Return the (X, Y) coordinate for the center point of the cell that contains the specified text.  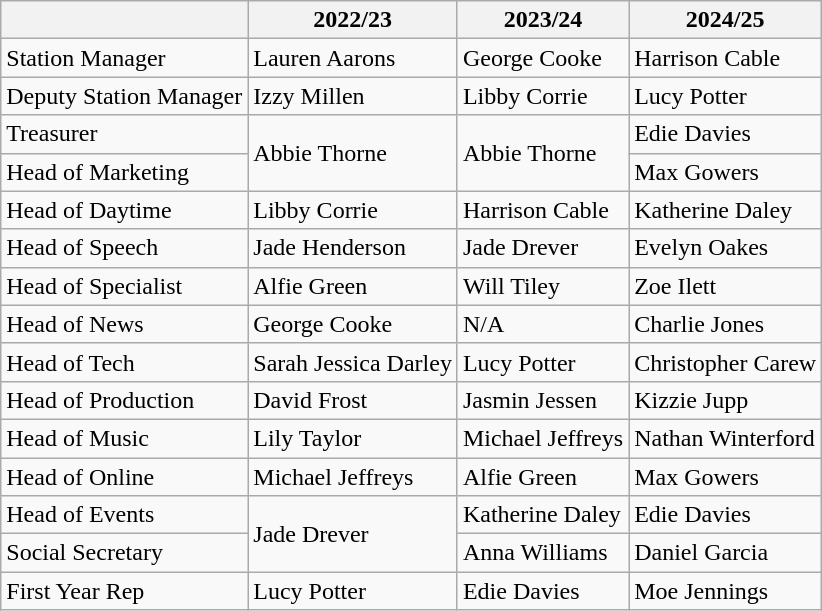
David Frost (353, 400)
2024/25 (726, 20)
Head of Marketing (124, 172)
Moe Jennings (726, 591)
Lily Taylor (353, 438)
Jasmin Jessen (542, 400)
Head of Tech (124, 362)
2023/24 (542, 20)
Lauren Aarons (353, 58)
Nathan Winterford (726, 438)
Station Manager (124, 58)
Kizzie Jupp (726, 400)
Jade Henderson (353, 248)
Anna Williams (542, 553)
N/A (542, 324)
Head of Online (124, 477)
Daniel Garcia (726, 553)
Head of Music (124, 438)
Will Tiley (542, 286)
Social Secretary (124, 553)
Head of News (124, 324)
Izzy Millen (353, 96)
Charlie Jones (726, 324)
Head of Speech (124, 248)
Sarah Jessica Darley (353, 362)
Deputy Station Manager (124, 96)
Head of Production (124, 400)
Treasurer (124, 134)
2022/23 (353, 20)
Christopher Carew (726, 362)
Head of Events (124, 515)
First Year Rep (124, 591)
Evelyn Oakes (726, 248)
Head of Specialist (124, 286)
Zoe Ilett (726, 286)
Head of Daytime (124, 210)
